Find where the given text appears and provide that cell's center as (X, Y) coordinate. 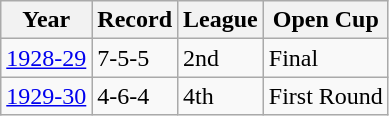
First Round (326, 96)
League (221, 20)
Record (135, 20)
4-6-4 (135, 96)
7-5-5 (135, 58)
Year (46, 20)
Final (326, 58)
1928-29 (46, 58)
1929-30 (46, 96)
4th (221, 96)
2nd (221, 58)
Open Cup (326, 20)
